Scan for the cell matching the given text and deliver its (X, Y) coordinate at center. 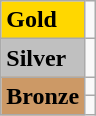
Bronze (43, 96)
Silver (43, 58)
Gold (43, 20)
